Determine the (X, Y) coordinate at the center of the cell enclosing the given text.  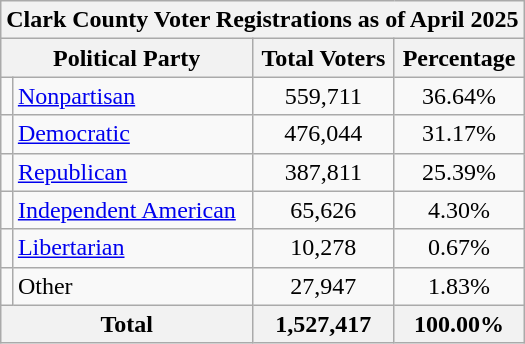
0.67% (459, 248)
476,044 (324, 134)
25.39% (459, 172)
387,811 (324, 172)
1,527,417 (324, 324)
Other (132, 286)
Libertarian (132, 248)
10,278 (324, 248)
4.30% (459, 210)
Democratic (132, 134)
100.00% (459, 324)
1.83% (459, 286)
Total (127, 324)
Clark County Voter Registrations as of April 2025 (262, 20)
Independent American (132, 210)
36.64% (459, 96)
65,626 (324, 210)
Political Party (127, 58)
Nonpartisan (132, 96)
Total Voters (324, 58)
559,711 (324, 96)
Percentage (459, 58)
27,947 (324, 286)
Republican (132, 172)
31.17% (459, 134)
